Find where the given text appears and provide that cell's center as [x, y] coordinate. 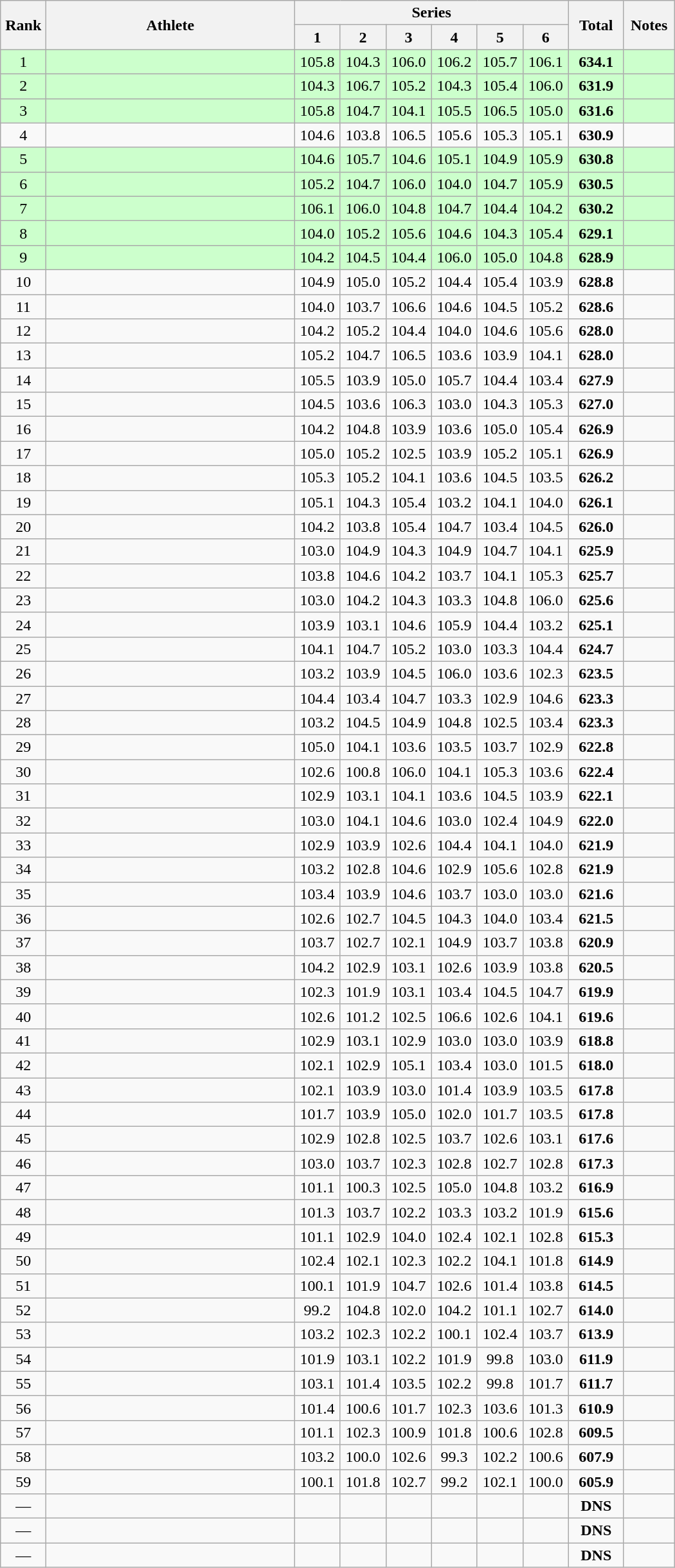
626.2 [596, 478]
21 [23, 551]
615.3 [596, 1237]
46 [23, 1163]
7 [23, 208]
605.9 [596, 1481]
614.9 [596, 1261]
39 [23, 992]
14 [23, 380]
614.0 [596, 1310]
36 [23, 918]
634.1 [596, 62]
Athlete [170, 25]
617.3 [596, 1163]
100.8 [363, 772]
16 [23, 429]
55 [23, 1383]
99.3 [454, 1457]
22 [23, 576]
13 [23, 356]
618.8 [596, 1041]
35 [23, 894]
Total [596, 25]
625.1 [596, 624]
54 [23, 1359]
51 [23, 1286]
45 [23, 1139]
631.6 [596, 111]
615.6 [596, 1212]
628.6 [596, 307]
626.1 [596, 502]
625.9 [596, 551]
628.9 [596, 257]
619.6 [596, 1016]
58 [23, 1457]
100.3 [363, 1188]
8 [23, 233]
625.7 [596, 576]
101.2 [363, 1016]
626.0 [596, 527]
619.9 [596, 992]
30 [23, 772]
52 [23, 1310]
15 [23, 405]
621.5 [596, 918]
19 [23, 502]
28 [23, 723]
23 [23, 600]
627.9 [596, 380]
25 [23, 649]
Notes [649, 25]
620.9 [596, 943]
47 [23, 1188]
40 [23, 1016]
Series [431, 13]
630.2 [596, 208]
613.9 [596, 1335]
53 [23, 1335]
621.6 [596, 894]
622.4 [596, 772]
17 [23, 453]
34 [23, 870]
628.8 [596, 282]
610.9 [596, 1408]
611.9 [596, 1359]
33 [23, 845]
614.5 [596, 1286]
611.7 [596, 1383]
616.9 [596, 1188]
618.0 [596, 1065]
622.0 [596, 821]
106.2 [454, 62]
38 [23, 967]
18 [23, 478]
617.6 [596, 1139]
31 [23, 796]
44 [23, 1115]
27 [23, 698]
624.7 [596, 649]
32 [23, 821]
101.5 [545, 1065]
630.5 [596, 184]
607.9 [596, 1457]
100.9 [409, 1432]
625.6 [596, 600]
9 [23, 257]
622.1 [596, 796]
10 [23, 282]
42 [23, 1065]
26 [23, 673]
630.8 [596, 160]
24 [23, 624]
43 [23, 1090]
631.9 [596, 86]
106.3 [409, 405]
56 [23, 1408]
622.8 [596, 747]
49 [23, 1237]
629.1 [596, 233]
29 [23, 747]
12 [23, 331]
20 [23, 527]
620.5 [596, 967]
630.9 [596, 135]
11 [23, 307]
623.5 [596, 673]
Rank [23, 25]
106.7 [363, 86]
37 [23, 943]
609.5 [596, 1432]
59 [23, 1481]
48 [23, 1212]
627.0 [596, 405]
50 [23, 1261]
41 [23, 1041]
57 [23, 1432]
